Scan for the cell matching the given text and deliver its [X, Y] coordinate at center. 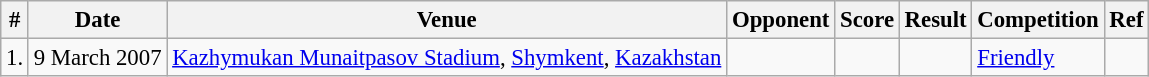
Kazhymukan Munaitpasov Stadium, Shymkent, Kazakhstan [447, 58]
Competition [1038, 20]
# [15, 20]
1. [15, 58]
Ref [1126, 20]
Result [936, 20]
9 March 2007 [97, 58]
Date [97, 20]
Venue [447, 20]
Friendly [1038, 58]
Opponent [781, 20]
Score [868, 20]
